Pinpoint the cell where the given text exists, returning its [x, y] midpoint coordinate. 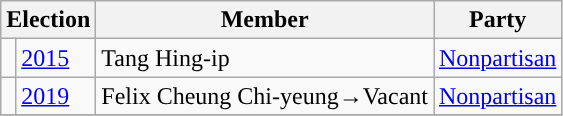
Tang Hing-ip [265, 58]
2015 [56, 58]
Party [498, 20]
2019 [56, 96]
Felix Cheung Chi-yeung→Vacant [265, 96]
Member [265, 20]
Election [48, 20]
